Output the [X, Y] coordinate of the center of the cell containing the given text.  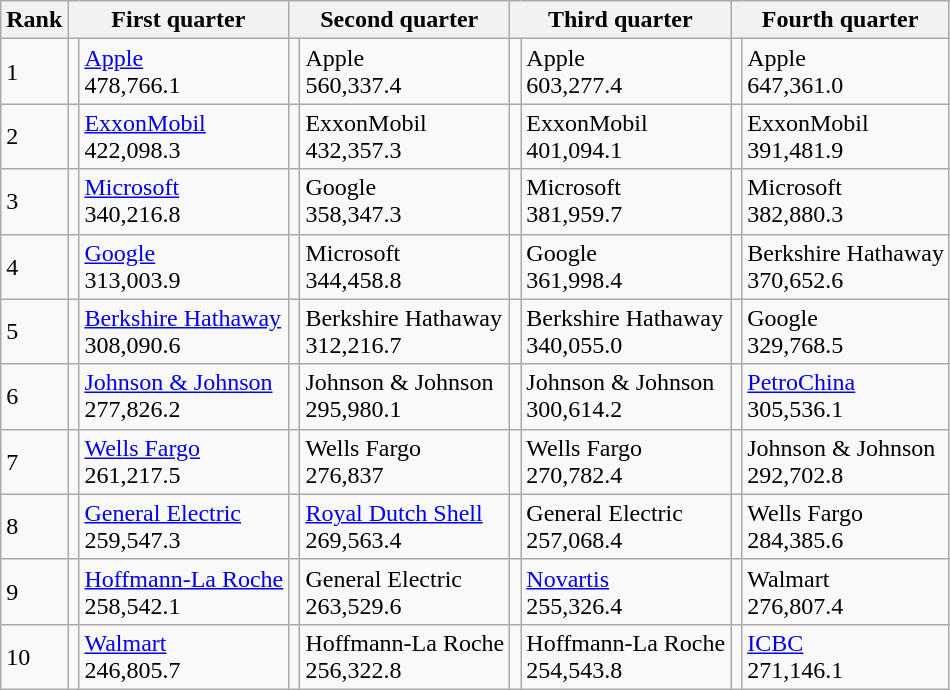
Walmart 276,807.4 [846, 592]
Novartis 255,326.4 [626, 592]
Hoffmann-La Roche 256,322.8 [405, 656]
ExxonMobil 432,357.3 [405, 136]
Apple 560,337.4 [405, 72]
Second quarter [400, 20]
Johnson & Johnson 295,980.1 [405, 396]
6 [34, 396]
2 [34, 136]
Johnson & Johnson 292,702.8 [846, 462]
Wells Fargo 276,837 [405, 462]
Johnson & Johnson 300,614.2 [626, 396]
Hoffmann-La Roche 258,542.1 [184, 592]
PetroChina 305,536.1 [846, 396]
1 [34, 72]
9 [34, 592]
Microsoft 381,959.7 [626, 202]
Johnson & Johnson 277,826.2 [184, 396]
Fourth quarter [840, 20]
8 [34, 526]
ICBC 271,146.1 [846, 656]
Wells Fargo 284,385.6 [846, 526]
Wells Fargo 261,217.5 [184, 462]
General Electric 259,547.3 [184, 526]
ExxonMobil 422,098.3 [184, 136]
3 [34, 202]
7 [34, 462]
Apple 603,277.4 [626, 72]
ExxonMobil 401,094.1 [626, 136]
Apple 478,766.1 [184, 72]
10 [34, 656]
Berkshire Hathaway 340,055.0 [626, 332]
Rank [34, 20]
Microsoft 344,458.8 [405, 266]
Berkshire Hathaway 312,216.7 [405, 332]
Apple 647,361.0 [846, 72]
Walmart 246,805.7 [184, 656]
4 [34, 266]
First quarter [178, 20]
Hoffmann-La Roche 254,543.8 [626, 656]
ExxonMobil 391,481.9 [846, 136]
Google 329,768.5 [846, 332]
Google 313,003.9 [184, 266]
Microsoft 340,216.8 [184, 202]
Royal Dutch Shell 269,563.4 [405, 526]
Wells Fargo 270,782.4 [626, 462]
General Electric 257,068.4 [626, 526]
General Electric 263,529.6 [405, 592]
Google 361,998.4 [626, 266]
Third quarter [620, 20]
Berkshire Hathaway 370,652.6 [846, 266]
5 [34, 332]
Google 358,347.3 [405, 202]
Berkshire Hathaway 308,090.6 [184, 332]
Microsoft 382,880.3 [846, 202]
